From the cell containing the given text, extract its center point as [x, y] coordinate. 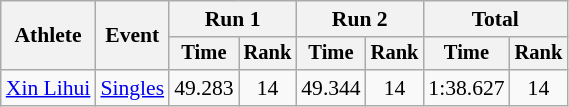
Event [132, 36]
Singles [132, 88]
Xin Lihui [48, 88]
Athlete [48, 36]
49.283 [204, 88]
49.344 [330, 88]
Run 1 [232, 19]
1:38.627 [466, 88]
Run 2 [360, 19]
Total [495, 19]
